Determine the (X, Y) coordinate at the center of the cell enclosing the given text.  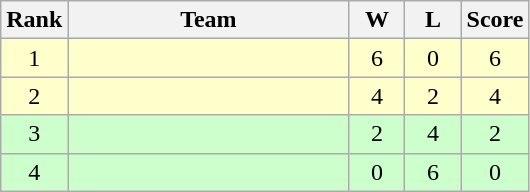
1 (34, 58)
Score (495, 20)
L (433, 20)
Team (208, 20)
3 (34, 134)
Rank (34, 20)
W (377, 20)
